Find where the given text appears and provide that cell's center as (x, y) coordinate. 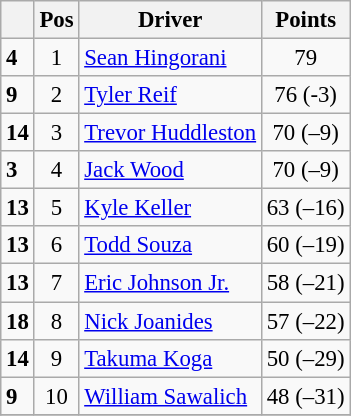
Tyler Reif (170, 95)
Kyle Keller (170, 208)
79 (305, 58)
58 (–21) (305, 283)
Nick Joanides (170, 321)
57 (–22) (305, 321)
Todd Souza (170, 245)
Pos (56, 20)
Jack Wood (170, 170)
Takuma Koga (170, 358)
Points (305, 20)
76 (-3) (305, 95)
60 (–19) (305, 245)
William Sawalich (170, 396)
10 (56, 396)
48 (–31) (305, 396)
7 (56, 283)
8 (56, 321)
2 (56, 95)
63 (–16) (305, 208)
Eric Johnson Jr. (170, 283)
Driver (170, 20)
Sean Hingorani (170, 58)
5 (56, 208)
Trevor Huddleston (170, 133)
18 (18, 321)
6 (56, 245)
50 (–29) (305, 358)
1 (56, 58)
